Return (x, y) of the center of cell containing provided text 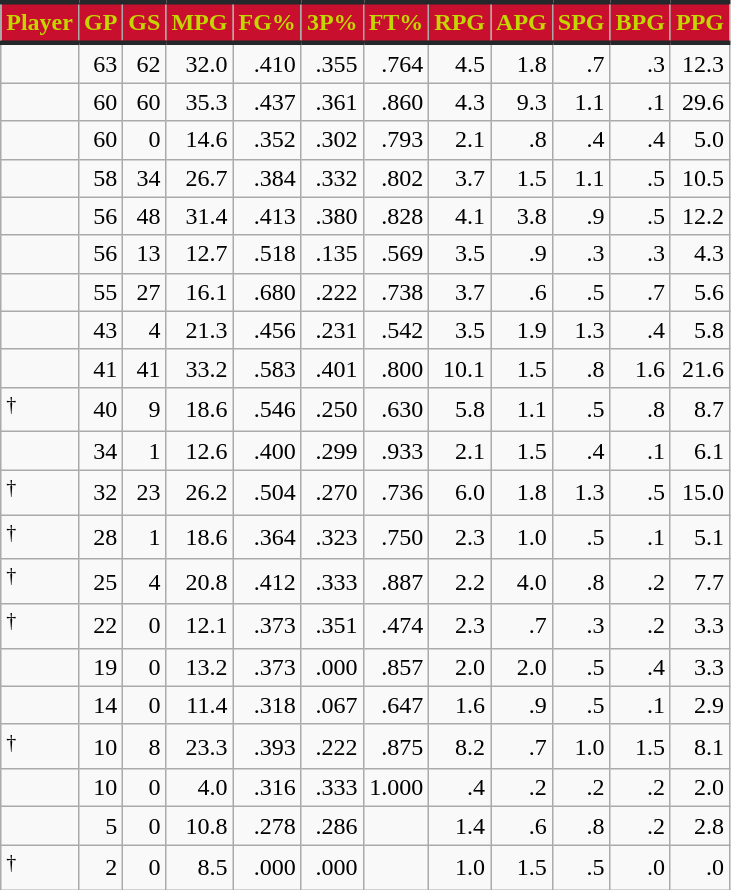
.231 (332, 330)
4.5 (460, 63)
.647 (396, 705)
55 (100, 292)
8.2 (460, 746)
.504 (267, 492)
Player (40, 22)
.270 (332, 492)
23.3 (200, 746)
RPG (460, 22)
.286 (332, 826)
10.5 (700, 178)
4.1 (460, 216)
26.7 (200, 178)
14 (100, 705)
.680 (267, 292)
2.8 (700, 826)
2 (100, 868)
.067 (332, 705)
.400 (267, 451)
5.6 (700, 292)
27 (144, 292)
.412 (267, 582)
23 (144, 492)
10.8 (200, 826)
16.1 (200, 292)
35.3 (200, 102)
.278 (267, 826)
6.0 (460, 492)
12.7 (200, 254)
.437 (267, 102)
8.1 (700, 746)
3.8 (522, 216)
.351 (332, 626)
.355 (332, 63)
FT% (396, 22)
3P% (332, 22)
26.2 (200, 492)
.135 (332, 254)
8.5 (200, 868)
62 (144, 63)
.456 (267, 330)
.546 (267, 410)
7.7 (700, 582)
15.0 (700, 492)
.323 (332, 538)
.860 (396, 102)
31.4 (200, 216)
.738 (396, 292)
5.0 (700, 140)
FG% (267, 22)
25 (100, 582)
.793 (396, 140)
13.2 (200, 667)
11.4 (200, 705)
.828 (396, 216)
63 (100, 63)
33.2 (200, 368)
.875 (396, 746)
GS (144, 22)
.393 (267, 746)
PPG (700, 22)
22 (100, 626)
.933 (396, 451)
.332 (332, 178)
21.6 (700, 368)
5.1 (700, 538)
2.2 (460, 582)
40 (100, 410)
28 (100, 538)
58 (100, 178)
.569 (396, 254)
32 (100, 492)
.542 (396, 330)
10.1 (460, 368)
1.000 (396, 788)
SPG (581, 22)
.299 (332, 451)
13 (144, 254)
.318 (267, 705)
8 (144, 746)
14.6 (200, 140)
.302 (332, 140)
6.1 (700, 451)
.401 (332, 368)
.361 (332, 102)
19 (100, 667)
.764 (396, 63)
.736 (396, 492)
.800 (396, 368)
1.9 (522, 330)
48 (144, 216)
12.2 (700, 216)
32.0 (200, 63)
.384 (267, 178)
8.7 (700, 410)
9.3 (522, 102)
2.9 (700, 705)
.380 (332, 216)
5 (100, 826)
9 (144, 410)
.413 (267, 216)
GP (100, 22)
12.1 (200, 626)
12.6 (200, 451)
.352 (267, 140)
APG (522, 22)
.630 (396, 410)
20.8 (200, 582)
.750 (396, 538)
.857 (396, 667)
.316 (267, 788)
.887 (396, 582)
.250 (332, 410)
29.6 (700, 102)
.518 (267, 254)
.474 (396, 626)
1.4 (460, 826)
21.3 (200, 330)
.364 (267, 538)
MPG (200, 22)
43 (100, 330)
BPG (640, 22)
12.3 (700, 63)
.410 (267, 63)
.802 (396, 178)
.583 (267, 368)
